Search for the cell housing the specified text and yield its [X, Y] center coordinate. 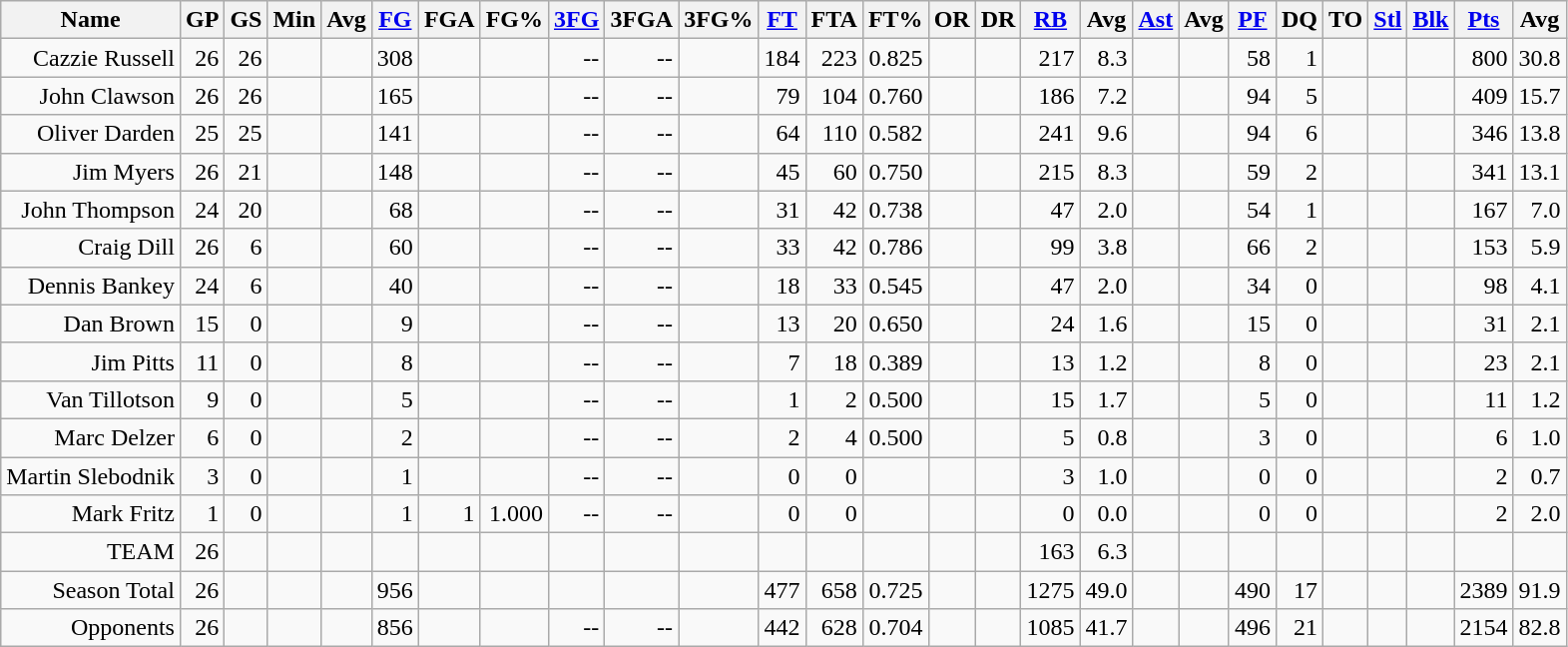
477 [783, 590]
Ast [1156, 20]
Blk [1431, 20]
58 [1252, 58]
GP [202, 20]
1085 [1050, 628]
341 [1483, 172]
Opponents [91, 628]
0.704 [895, 628]
PF [1252, 20]
Marc Delzer [91, 437]
Season Total [91, 590]
0.389 [895, 361]
153 [1483, 248]
628 [834, 628]
658 [834, 590]
TEAM [91, 552]
FT% [895, 20]
Jim Myers [91, 172]
RB [1050, 20]
0.825 [895, 58]
John Thompson [91, 210]
4.1 [1539, 286]
Dennis Bankey [91, 286]
13.8 [1539, 134]
2154 [1483, 628]
0.545 [895, 286]
Stl [1387, 20]
3FG% [719, 20]
104 [834, 96]
490 [1252, 590]
FG [395, 20]
186 [1050, 96]
82.8 [1539, 628]
13.1 [1539, 172]
FTA [834, 20]
0.738 [895, 210]
165 [395, 96]
0.582 [895, 134]
223 [834, 58]
FT [783, 20]
7.2 [1106, 96]
98 [1483, 286]
7.0 [1539, 210]
110 [834, 134]
856 [395, 628]
0.8 [1106, 437]
Name [91, 20]
800 [1483, 58]
241 [1050, 134]
John Clawson [91, 96]
64 [783, 134]
215 [1050, 172]
442 [783, 628]
99 [1050, 248]
409 [1483, 96]
DR [998, 20]
4 [834, 437]
9.6 [1106, 134]
496 [1252, 628]
0.725 [895, 590]
1.000 [514, 514]
FG% [514, 20]
DQ [1300, 20]
148 [395, 172]
17 [1300, 590]
68 [395, 210]
Dan Brown [91, 323]
346 [1483, 134]
141 [395, 134]
7 [783, 361]
3.8 [1106, 248]
40 [395, 286]
163 [1050, 552]
49.0 [1106, 590]
5.9 [1539, 248]
956 [395, 590]
OR [952, 20]
2389 [1483, 590]
0.786 [895, 248]
41.7 [1106, 628]
66 [1252, 248]
1275 [1050, 590]
Jim Pitts [91, 361]
0.760 [895, 96]
184 [783, 58]
GS [246, 20]
3FGA [642, 20]
FGA [449, 20]
TO [1345, 20]
91.9 [1539, 590]
54 [1252, 210]
0.650 [895, 323]
15.7 [1539, 96]
23 [1483, 361]
Pts [1483, 20]
59 [1252, 172]
Martin Slebodnik [91, 476]
0.0 [1106, 514]
0.7 [1539, 476]
45 [783, 172]
1.6 [1106, 323]
6.3 [1106, 552]
308 [395, 58]
Van Tillotson [91, 399]
3FG [576, 20]
Oliver Darden [91, 134]
34 [1252, 286]
30.8 [1539, 58]
Min [294, 20]
217 [1050, 58]
0.750 [895, 172]
1.7 [1106, 399]
Cazzie Russell [91, 58]
167 [1483, 210]
Craig Dill [91, 248]
79 [783, 96]
Mark Fritz [91, 514]
